Detect which cell encompasses the target text, then output its (x, y) center coordinate. 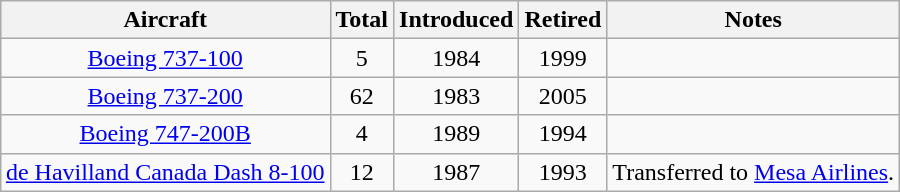
5 (362, 58)
Retired (563, 20)
Boeing 737-200 (165, 96)
1989 (456, 134)
1983 (456, 96)
Introduced (456, 20)
1999 (563, 58)
1994 (563, 134)
Boeing 737-100 (165, 58)
62 (362, 96)
1984 (456, 58)
Boeing 747-200B (165, 134)
1993 (563, 172)
Total (362, 20)
2005 (563, 96)
Notes (754, 20)
4 (362, 134)
Aircraft (165, 20)
de Havilland Canada Dash 8-100 (165, 172)
1987 (456, 172)
12 (362, 172)
Transferred to Mesa Airlines. (754, 172)
